From the cell containing the given text, extract its center point as (X, Y) coordinate. 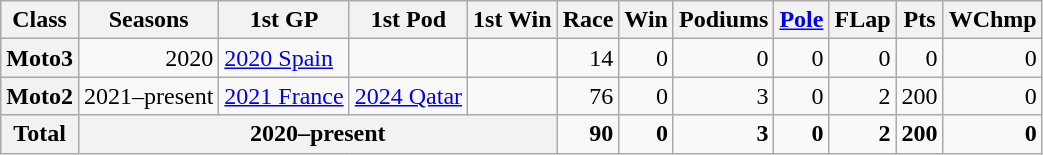
Moto3 (40, 58)
2021 France (284, 96)
WChmp (992, 20)
2020 Spain (284, 58)
1st Win (513, 20)
Race (588, 20)
2021–present (148, 96)
Seasons (148, 20)
14 (588, 58)
Class (40, 20)
90 (588, 134)
Pts (920, 20)
Pole (802, 20)
2024 Qatar (408, 96)
Moto2 (40, 96)
76 (588, 96)
Total (40, 134)
2020–present (318, 134)
FLap (862, 20)
1st Pod (408, 20)
1st GP (284, 20)
2020 (148, 58)
Podiums (723, 20)
Win (646, 20)
